Output the (X, Y) coordinate of the center of the cell containing the given text.  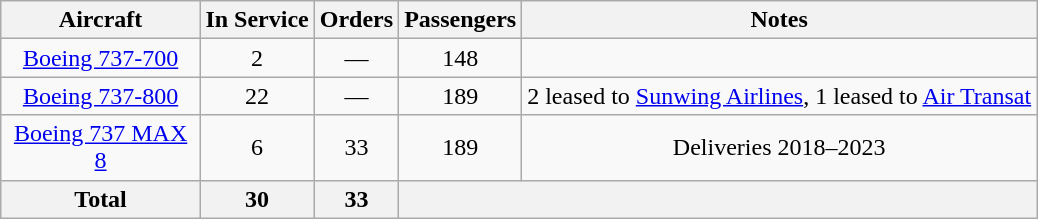
Deliveries 2018–2023 (780, 148)
In Service (257, 20)
30 (257, 199)
Orders (356, 20)
2 leased to Sunwing Airlines, 1 leased to Air Transat (780, 96)
Passengers (460, 20)
Boeing 737-800 (100, 96)
2 (257, 58)
Notes (780, 20)
148 (460, 58)
Aircraft (100, 20)
6 (257, 148)
Boeing 737 MAX 8 (100, 148)
22 (257, 96)
Total (100, 199)
Boeing 737-700 (100, 58)
